Locate the cell with the specified text and output its [X, Y] center coordinate. 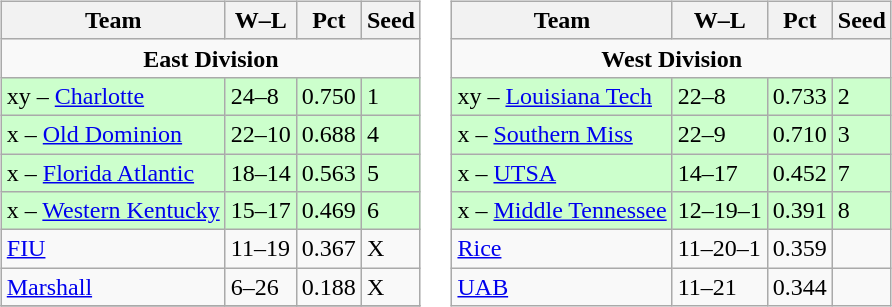
xy – Louisiana Tech [562, 96]
x – Middle Tennessee [562, 211]
24–8 [260, 96]
Rice [562, 249]
11–19 [260, 249]
x – Western Kentucky [113, 211]
East Division [210, 58]
12–19–1 [720, 211]
11–21 [720, 287]
15–17 [260, 211]
8 [862, 211]
3 [862, 134]
FIU [113, 249]
0.688 [328, 134]
7 [862, 173]
0.344 [800, 287]
x – UTSA [562, 173]
22–9 [720, 134]
18–14 [260, 173]
1 [390, 96]
0.750 [328, 96]
11–20–1 [720, 249]
xy – Charlotte [113, 96]
Marshall [113, 287]
x – Old Dominion [113, 134]
0.359 [800, 249]
0.391 [800, 211]
22–10 [260, 134]
0.367 [328, 249]
14–17 [720, 173]
x – Southern Miss [562, 134]
6 [390, 211]
0.469 [328, 211]
UAB [562, 287]
0.563 [328, 173]
West Division [672, 58]
6–26 [260, 287]
x – Florida Atlantic [113, 173]
5 [390, 173]
22–8 [720, 96]
4 [390, 134]
0.452 [800, 173]
0.188 [328, 287]
2 [862, 96]
0.710 [800, 134]
0.733 [800, 96]
